Pinpoint the cell where the given text exists, returning its [X, Y] midpoint coordinate. 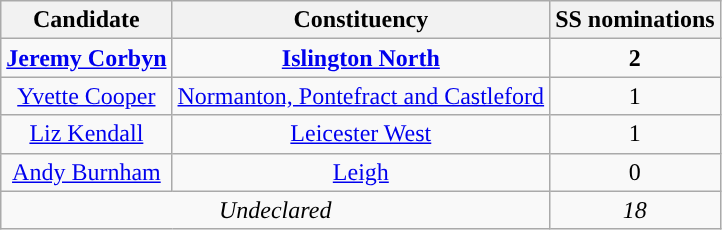
Normanton, Pontefract and Castleford [361, 96]
Islington North [361, 58]
Andy Burnham [86, 172]
Liz Kendall [86, 134]
Candidate [86, 20]
Constituency [361, 20]
SS nominations [635, 20]
Undeclared [276, 210]
0 [635, 172]
Jeremy Corbyn [86, 58]
18 [635, 210]
Leicester West [361, 134]
Yvette Cooper [86, 96]
Leigh [361, 172]
2 [635, 58]
